Extract the [X, Y] coordinate from the center of the cell holding the provided text.  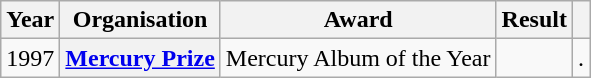
Year [30, 20]
Mercury Prize [140, 58]
1997 [30, 58]
Organisation [140, 20]
Award [358, 20]
Mercury Album of the Year [358, 58]
Result [534, 20]
. [580, 58]
